Detect which cell encompasses the target text, then output its [x, y] center coordinate. 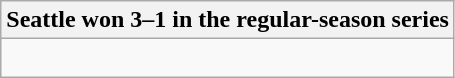
Seattle won 3–1 in the regular-season series [228, 20]
